Return (x, y) of the center of cell containing provided text 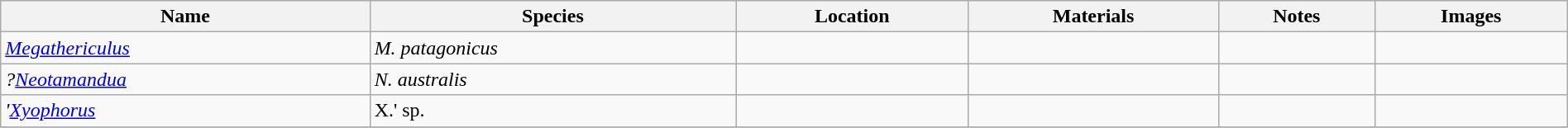
?Neotamandua (185, 79)
M. patagonicus (552, 48)
Species (552, 17)
Megathericulus (185, 48)
Notes (1297, 17)
Location (852, 17)
X.' sp. (552, 111)
N. australis (552, 79)
'Xyophorus (185, 111)
Images (1470, 17)
Name (185, 17)
Materials (1093, 17)
